Determine the [x, y] coordinate at the center of the cell enclosing the given text.  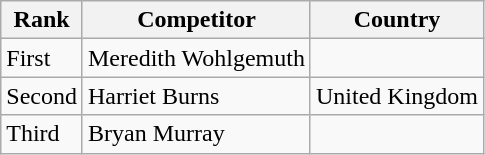
Harriet Burns [196, 96]
Country [396, 20]
Third [42, 134]
Competitor [196, 20]
Bryan Murray [196, 134]
Second [42, 96]
First [42, 58]
Meredith Wohlgemuth [196, 58]
Rank [42, 20]
United Kingdom [396, 96]
